Return [x, y] of the center of cell containing provided text 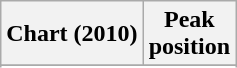
Peakposition [189, 34]
Chart (2010) [72, 34]
